For the text-containing cell, return its midpoint in [X, Y] coordinate format. 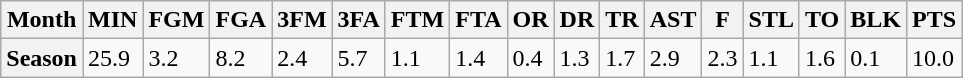
25.9 [112, 58]
BLK [876, 20]
TO [822, 20]
FGA [241, 20]
1.7 [622, 58]
STL [771, 20]
FGM [176, 20]
DR [577, 20]
3FA [358, 20]
1.4 [478, 58]
2.4 [302, 58]
OR [530, 20]
F [722, 20]
3FM [302, 20]
2.3 [722, 58]
10.0 [934, 58]
8.2 [241, 58]
TR [622, 20]
0.1 [876, 58]
FTM [417, 20]
AST [673, 20]
1.3 [577, 58]
5.7 [358, 58]
Season [42, 58]
FTA [478, 20]
0.4 [530, 58]
PTS [934, 20]
Month [42, 20]
MIN [112, 20]
2.9 [673, 58]
3.2 [176, 58]
1.6 [822, 58]
